Identify which cell holds the provided text, then report its (x, y) central coordinate. 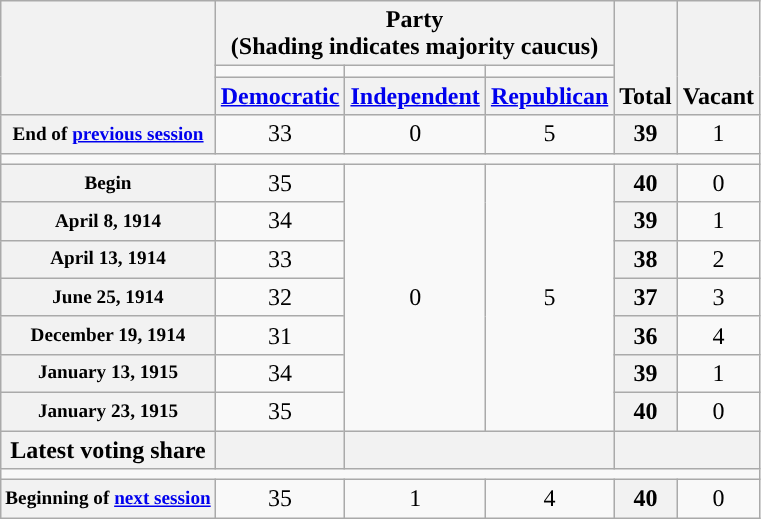
36 (646, 335)
Beginning of next session (108, 499)
Democratic (280, 96)
Vacant (718, 58)
End of previous session (108, 134)
Begin (108, 183)
37 (646, 297)
April 13, 1914 (108, 259)
January 13, 1915 (108, 373)
Latest voting share (108, 449)
April 8, 1914 (108, 221)
June 25, 1914 (108, 297)
3 (718, 297)
January 23, 1915 (108, 411)
38 (646, 259)
Party (Shading indicates majority caucus) (414, 34)
Total (646, 58)
2 (718, 259)
31 (280, 335)
Republican (549, 96)
Independent (415, 96)
December 19, 1914 (108, 335)
32 (280, 297)
